Capture the cell that displays the provided text and extract its [X, Y] central coordinate. 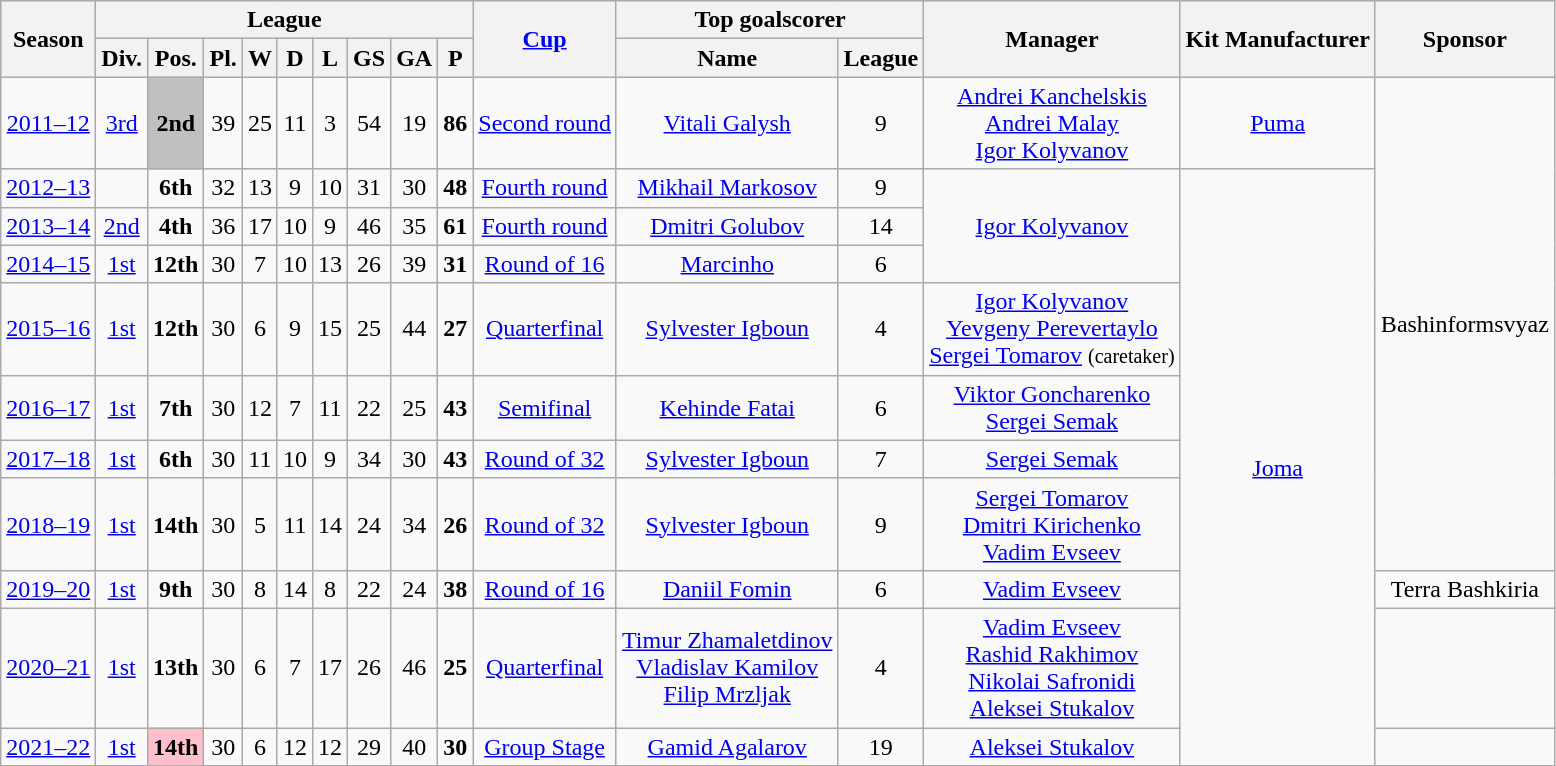
13th [176, 668]
5 [260, 524]
Cup [545, 39]
Daniil Fomin [727, 589]
Second round [545, 123]
Puma [1278, 123]
29 [370, 747]
2015–16 [48, 329]
36 [223, 226]
Pos. [176, 58]
48 [456, 188]
Sponsor [1464, 39]
Igor Kolyvanov [1052, 226]
Marcinho [727, 264]
W [260, 58]
86 [456, 123]
GS [370, 58]
Igor Kolyvanov Yevgeny Perevertaylo Sergei Tomarov (caretaker) [1052, 329]
15 [330, 329]
Bashinformsvyaz [1464, 324]
Semifinal [545, 408]
Joma [1278, 468]
27 [456, 329]
2014–15 [48, 264]
Kit Manufacturer [1278, 39]
2020–21 [48, 668]
Viktor Goncharenko Sergei Semak [1052, 408]
Timur Zhamaletdinov Vladislav Kamilov Filip Mrzljak [727, 668]
9th [176, 589]
Vitali Galysh [727, 123]
44 [414, 329]
GA [414, 58]
Dmitri Golubov [727, 226]
Vadim Evseev Rashid Rakhimov Nikolai Safronidi Aleksei Stukalov [1052, 668]
Andrei Kanchelskis Andrei Malay Igor Kolyvanov [1052, 123]
Sergei Tomarov Dmitri Kirichenko Vadim Evseev [1052, 524]
2019–20 [48, 589]
2021–22 [48, 747]
2018–19 [48, 524]
Manager [1052, 39]
Kehinde Fatai [727, 408]
Season [48, 39]
Group Stage [545, 747]
D [294, 58]
2016–17 [48, 408]
Div. [122, 58]
2011–12 [48, 123]
P [456, 58]
61 [456, 226]
Sergei Semak [1052, 459]
7th [176, 408]
Name [727, 58]
3 [330, 123]
2017–18 [48, 459]
54 [370, 123]
3rd [122, 123]
Vadim Evseev [1052, 589]
32 [223, 188]
Aleksei Stukalov [1052, 747]
2013–14 [48, 226]
4th [176, 226]
Top goalscorer [770, 20]
Pl. [223, 58]
Mikhail Markosov [727, 188]
2012–13 [48, 188]
40 [414, 747]
38 [456, 589]
35 [414, 226]
Terra Bashkiria [1464, 589]
L [330, 58]
Gamid Agalarov [727, 747]
